Return the (X, Y) coordinate for the center point of the cell that contains the specified text.  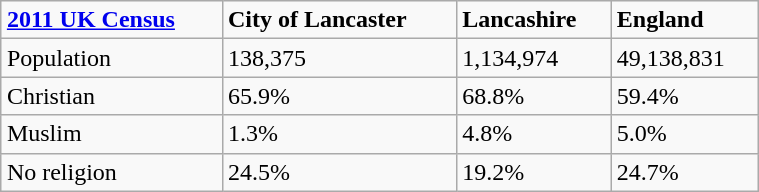
138,375 (339, 58)
49,138,831 (684, 58)
4.8% (534, 134)
59.4% (684, 96)
2011 UK Census (112, 20)
No religion (112, 172)
Lancashire (534, 20)
24.7% (684, 172)
1.3% (339, 134)
City of Lancaster (339, 20)
Christian (112, 96)
Population (112, 58)
Muslim (112, 134)
1,134,974 (534, 58)
24.5% (339, 172)
68.8% (534, 96)
19.2% (534, 172)
65.9% (339, 96)
5.0% (684, 134)
England (684, 20)
